Provide the [x, y] coordinate of the cell's center where the given text is located.  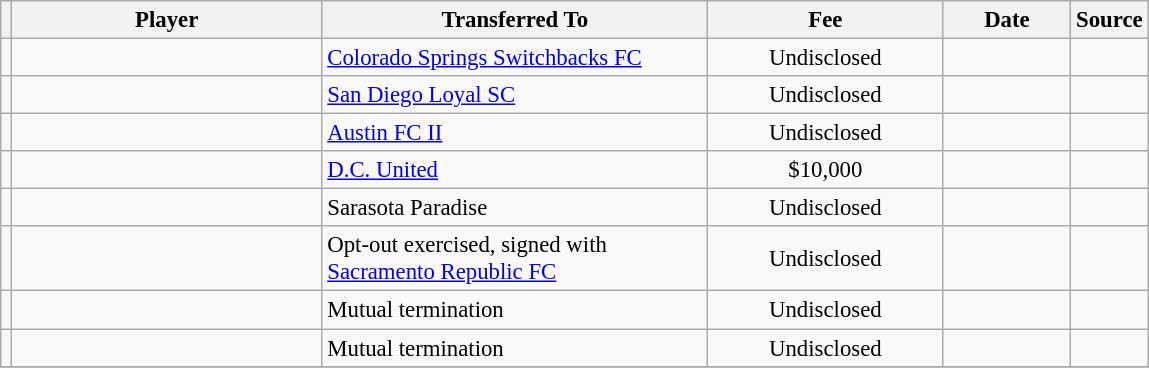
D.C. United [515, 170]
Colorado Springs Switchbacks FC [515, 58]
San Diego Loyal SC [515, 95]
Source [1110, 20]
$10,000 [826, 170]
Sarasota Paradise [515, 208]
Austin FC II [515, 133]
Transferred To [515, 20]
Date [1007, 20]
Player [166, 20]
Fee [826, 20]
Opt-out exercised, signed with Sacramento Republic FC [515, 258]
